Output the [x, y] coordinate of the center of the cell containing the given text.  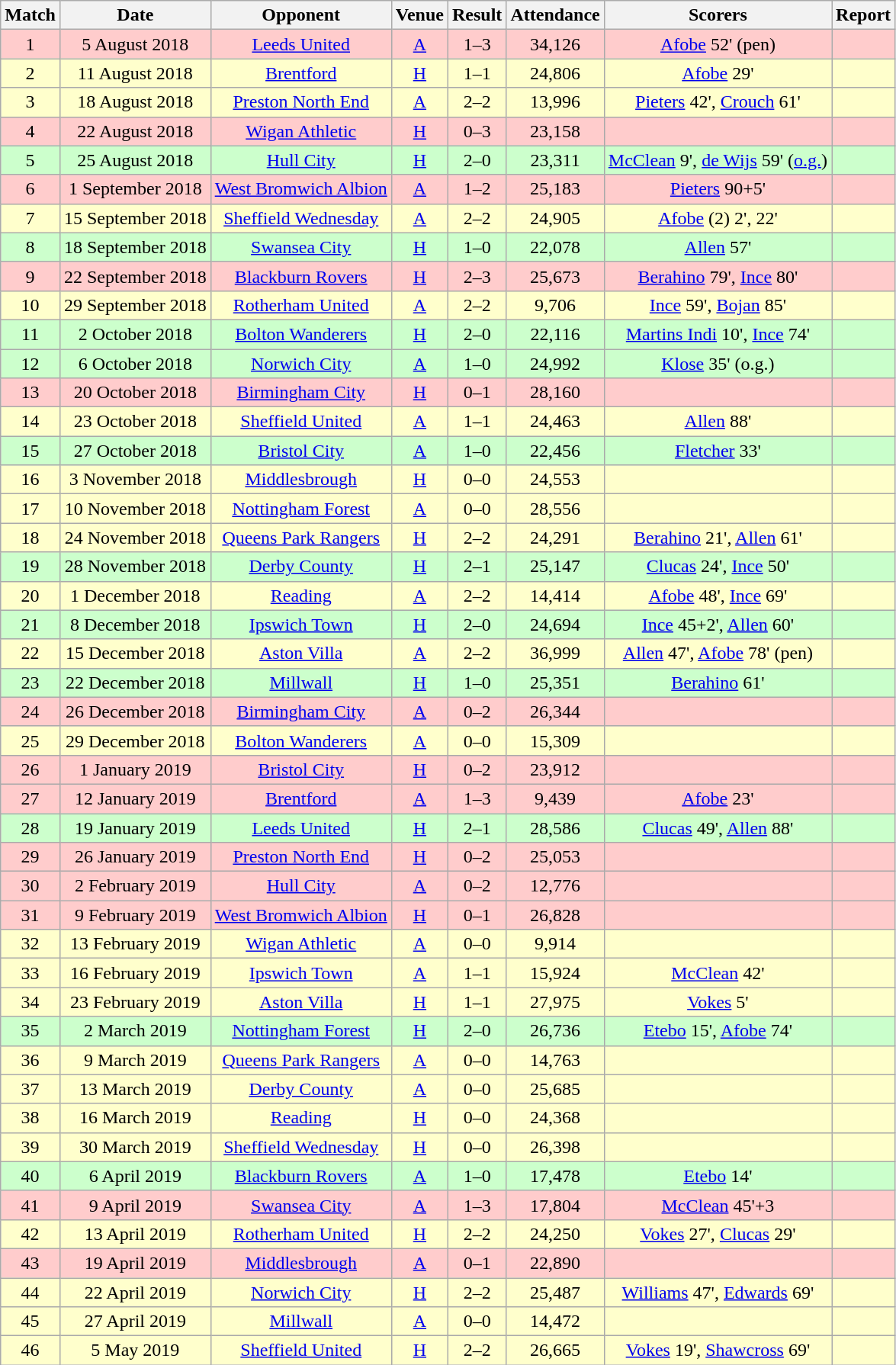
34,126 [555, 44]
Pieters 90+5' [718, 189]
1 September 2018 [135, 189]
16 [31, 480]
24,463 [555, 422]
Clucas 49', Allen 88' [718, 827]
Vokes 19', Shawcross 69' [718, 1351]
36,999 [555, 654]
2 February 2019 [135, 886]
8 [31, 247]
25,685 [555, 1089]
Etebo 14' [718, 1176]
Report [863, 15]
Afobe 23' [718, 798]
26 January 2019 [135, 857]
Allen 57' [718, 247]
22,456 [555, 451]
9,914 [555, 944]
Opponent [300, 15]
26,344 [555, 711]
24,553 [555, 480]
14 [31, 422]
Attendance [555, 15]
27 April 2019 [135, 1322]
2–3 [477, 276]
43 [31, 1263]
10 [31, 305]
Vokes 5' [718, 1002]
Berahino 61' [718, 682]
1–2 [477, 189]
6 April 2019 [135, 1176]
25 August 2018 [135, 160]
7 [31, 218]
Williams 47', Edwards 69' [718, 1293]
36 [31, 1060]
15 [31, 451]
22,078 [555, 247]
Afobe 29' [718, 73]
22,116 [555, 334]
1 December 2018 [135, 596]
1 [31, 44]
17,478 [555, 1176]
13,996 [555, 102]
24,694 [555, 625]
45 [31, 1322]
Berahino 21', Allen 61' [718, 538]
Scorers [718, 15]
11 August 2018 [135, 73]
24,250 [555, 1234]
21 [31, 625]
9,439 [555, 798]
23 October 2018 [135, 422]
28,160 [555, 393]
22 September 2018 [135, 276]
16 March 2019 [135, 1118]
3 [31, 102]
15 September 2018 [135, 218]
14,763 [555, 1060]
29 December 2018 [135, 740]
28,556 [555, 509]
11 [31, 334]
19 January 2019 [135, 827]
4 [31, 131]
Date [135, 15]
27 [31, 798]
28,586 [555, 827]
31 [31, 915]
Afobe (2) 2', 22' [718, 218]
14,414 [555, 596]
33 [31, 973]
8 December 2018 [135, 625]
24,992 [555, 364]
Ince 45+2', Allen 60' [718, 625]
9 February 2019 [135, 915]
23 [31, 682]
23,912 [555, 769]
23 February 2019 [135, 1002]
25,673 [555, 276]
3 November 2018 [135, 480]
24 [31, 711]
32 [31, 944]
Allen 88' [718, 422]
22 December 2018 [135, 682]
20 October 2018 [135, 393]
26,736 [555, 1031]
19 April 2019 [135, 1263]
29 [31, 857]
44 [31, 1293]
25,351 [555, 682]
McClean 45'+3 [718, 1205]
22 [31, 654]
13 March 2019 [135, 1089]
15,309 [555, 740]
22,890 [555, 1263]
19 [31, 567]
Ince 59', Bojan 85' [718, 305]
42 [31, 1234]
Martins Indi 10', Ince 74' [718, 334]
2 [31, 73]
McClean 42' [718, 973]
Berahino 79', Ince 80' [718, 276]
37 [31, 1089]
15,924 [555, 973]
15 December 2018 [135, 654]
18 September 2018 [135, 247]
25,183 [555, 189]
25,147 [555, 567]
38 [31, 1118]
24,806 [555, 73]
17,804 [555, 1205]
0–3 [477, 131]
27,975 [555, 1002]
9 [31, 276]
5 August 2018 [135, 44]
26,665 [555, 1351]
25,053 [555, 857]
25 [31, 740]
35 [31, 1031]
22 August 2018 [135, 131]
17 [31, 509]
Match [31, 15]
9 March 2019 [135, 1060]
26 December 2018 [135, 711]
Klose 35' (o.g.) [718, 364]
24,291 [555, 538]
26,828 [555, 915]
5 [31, 160]
24 November 2018 [135, 538]
28 [31, 827]
Fletcher 33' [718, 451]
Pieters 42', Crouch 61' [718, 102]
22 April 2019 [135, 1293]
46 [31, 1351]
Venue [419, 15]
20 [31, 596]
Vokes 27', Clucas 29' [718, 1234]
24,905 [555, 218]
34 [31, 1002]
9,706 [555, 305]
5 May 2019 [135, 1351]
30 [31, 886]
Afobe 52' (pen) [718, 44]
Allen 47', Afobe 78' (pen) [718, 654]
25,487 [555, 1293]
12,776 [555, 886]
Afobe 48', Ince 69' [718, 596]
39 [31, 1147]
41 [31, 1205]
18 August 2018 [135, 102]
6 October 2018 [135, 364]
16 February 2019 [135, 973]
12 [31, 364]
40 [31, 1176]
6 [31, 189]
29 September 2018 [135, 305]
30 March 2019 [135, 1147]
10 November 2018 [135, 509]
13 April 2019 [135, 1234]
27 October 2018 [135, 451]
McClean 9', de Wijs 59' (o.g.) [718, 160]
13 [31, 393]
Result [477, 15]
26 [31, 769]
26,398 [555, 1147]
14,472 [555, 1322]
12 January 2019 [135, 798]
2 October 2018 [135, 334]
24,368 [555, 1118]
2 March 2019 [135, 1031]
23,311 [555, 160]
1 January 2019 [135, 769]
Etebo 15', Afobe 74' [718, 1031]
18 [31, 538]
13 February 2019 [135, 944]
23,158 [555, 131]
9 April 2019 [135, 1205]
28 November 2018 [135, 567]
Clucas 24', Ince 50' [718, 567]
